Determine the (x, y) coordinate at the center of the cell enclosing the given text.  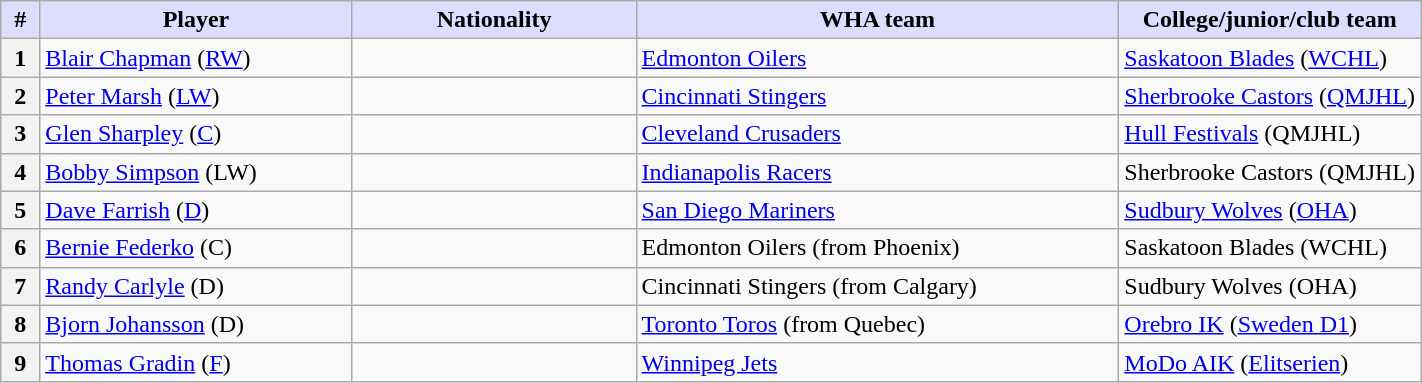
Bobby Simpson (LW) (196, 172)
Winnipeg Jets (878, 362)
3 (20, 134)
Cincinnati Stingers (878, 96)
2 (20, 96)
7 (20, 286)
5 (20, 210)
Glen Sharpley (C) (196, 134)
4 (20, 172)
San Diego Mariners (878, 210)
Player (196, 20)
Bernie Federko (C) (196, 248)
Bjorn Johansson (D) (196, 324)
Toronto Toros (from Quebec) (878, 324)
WHA team (878, 20)
Indianapolis Racers (878, 172)
Nationality (494, 20)
Peter Marsh (LW) (196, 96)
Dave Farrish (D) (196, 210)
6 (20, 248)
Blair Chapman (RW) (196, 58)
Edmonton Oilers (from Phoenix) (878, 248)
Orebro IK (Sweden D1) (1270, 324)
8 (20, 324)
MoDo AIK (Elitserien) (1270, 362)
Cleveland Crusaders (878, 134)
College/junior/club team (1270, 20)
# (20, 20)
Randy Carlyle (D) (196, 286)
9 (20, 362)
1 (20, 58)
Cincinnati Stingers (from Calgary) (878, 286)
Thomas Gradin (F) (196, 362)
Hull Festivals (QMJHL) (1270, 134)
Edmonton Oilers (878, 58)
